Capture the cell that displays the provided text and extract its [x, y] central coordinate. 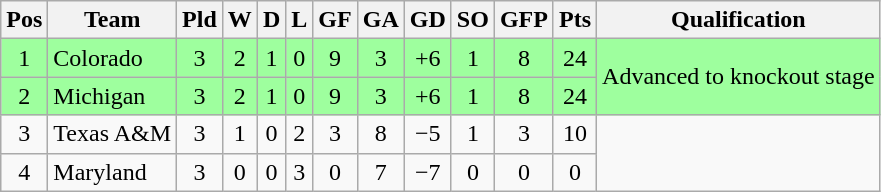
Colorado [112, 58]
GFP [524, 20]
GD [428, 20]
Pld [200, 20]
W [240, 20]
Pos [24, 20]
Texas A&M [112, 134]
Pts [574, 20]
Advanced to knockout stage [739, 77]
4 [24, 172]
SO [472, 20]
Maryland [112, 172]
Qualification [739, 20]
Team [112, 20]
GA [380, 20]
10 [574, 134]
Michigan [112, 96]
−7 [428, 172]
D [271, 20]
L [300, 20]
−5 [428, 134]
GF [335, 20]
7 [380, 172]
